Extract the [X, Y] coordinate from the center of the cell holding the provided text.  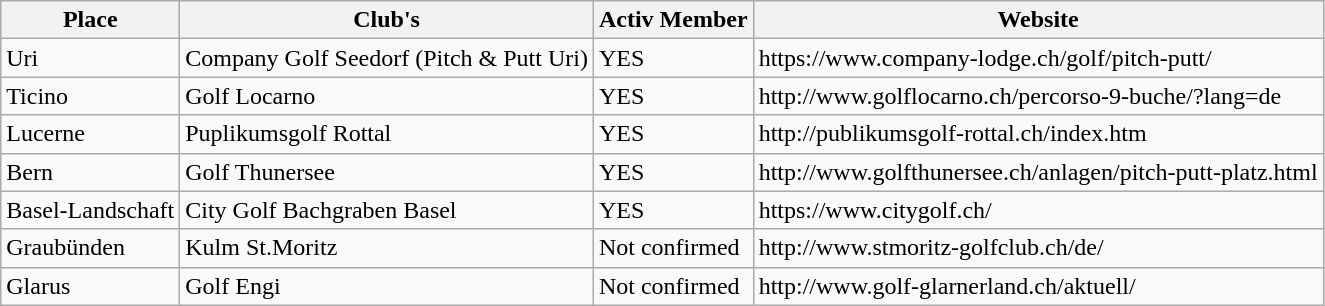
http://www.golflocarno.ch/percorso-9-buche/?lang=de [1038, 96]
Golf Engi [387, 286]
Activ Member [673, 20]
http://www.golf-glarnerland.ch/aktuell/ [1038, 286]
Company Golf Seedorf (Pitch & Putt Uri) [387, 58]
Club's [387, 20]
Bern [90, 172]
Website [1038, 20]
Place [90, 20]
City Golf Bachgraben Basel [387, 210]
https://www.company-lodge.ch/golf/pitch-putt/ [1038, 58]
http://www.golfthunersee.ch/anlagen/pitch-putt-platz.html [1038, 172]
http://www.stmoritz-golfclub.ch/de/ [1038, 248]
Lucerne [90, 134]
Uri [90, 58]
Golf Thunersee [387, 172]
Puplikumsgolf Rottal [387, 134]
Ticino [90, 96]
Kulm St.Moritz [387, 248]
Basel-Landschaft [90, 210]
https://www.citygolf.ch/ [1038, 210]
Graubünden [90, 248]
Golf Locarno [387, 96]
http://publikumsgolf-rottal.ch/index.htm [1038, 134]
Glarus [90, 286]
